For the text-containing cell, return its midpoint in (x, y) coordinate format. 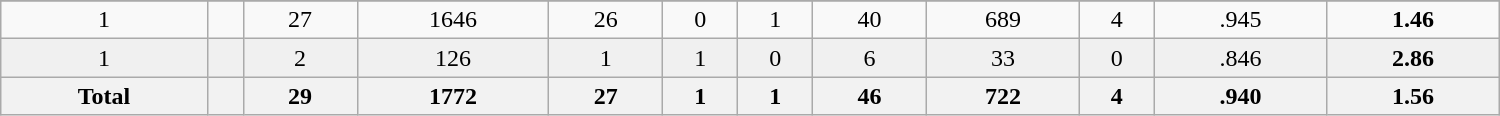
1.56 (1414, 96)
29 (300, 96)
722 (1004, 96)
40 (870, 20)
Total (104, 96)
2 (300, 58)
.846 (1240, 58)
1.46 (1414, 20)
1772 (453, 96)
33 (1004, 58)
1646 (453, 20)
689 (1004, 20)
26 (606, 20)
46 (870, 96)
6 (870, 58)
126 (453, 58)
2.86 (1414, 58)
.945 (1240, 20)
.940 (1240, 96)
